Output the [x, y] coordinate of the center of the cell containing the given text.  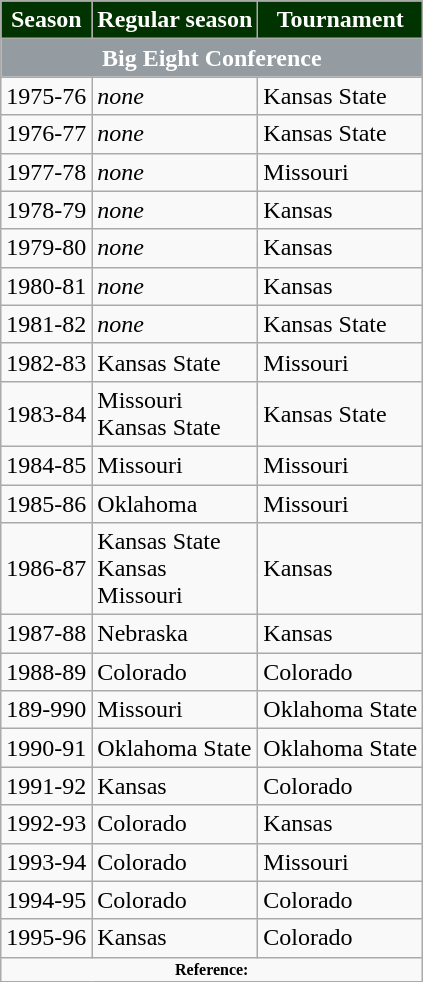
1994-95 [46, 900]
Kansas StateKansasMissouri [175, 569]
Regular season [175, 20]
1981-82 [46, 324]
Oklahoma [175, 503]
1986-87 [46, 569]
1990-91 [46, 748]
1984-85 [46, 465]
1979-80 [46, 248]
1982-83 [46, 362]
1993-94 [46, 862]
1992-93 [46, 824]
1987-88 [46, 634]
1983-84 [46, 414]
1976-77 [46, 134]
1977-78 [46, 172]
1995-96 [46, 938]
Nebraska [175, 634]
1988-89 [46, 672]
189-990 [46, 710]
MissouriKansas State [175, 414]
Season [46, 20]
1975-76 [46, 96]
Reference: [212, 969]
1985-86 [46, 503]
Tournament [340, 20]
Big Eight Conference [212, 58]
1980-81 [46, 286]
1978-79 [46, 210]
1991-92 [46, 786]
